Provide the [X, Y] coordinate of the cell's center where the given text is located.  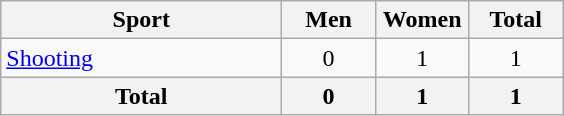
Shooting [142, 58]
Sport [142, 20]
Men [329, 20]
Women [422, 20]
